Return the (x, y) coordinate for the center point of the cell that contains the specified text.  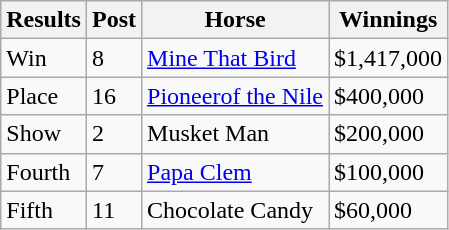
Fifth (44, 210)
Horse (236, 20)
Win (44, 58)
$200,000 (388, 134)
Results (44, 20)
Fourth (44, 172)
Papa Clem (236, 172)
Chocolate Candy (236, 210)
16 (114, 96)
8 (114, 58)
$60,000 (388, 210)
$1,417,000 (388, 58)
$100,000 (388, 172)
11 (114, 210)
Place (44, 96)
Musket Man (236, 134)
Winnings (388, 20)
7 (114, 172)
Post (114, 20)
Mine That Bird (236, 58)
$400,000 (388, 96)
2 (114, 134)
Show (44, 134)
Pioneerof the Nile (236, 96)
